Identify which cell holds the provided text, then report its [x, y] central coordinate. 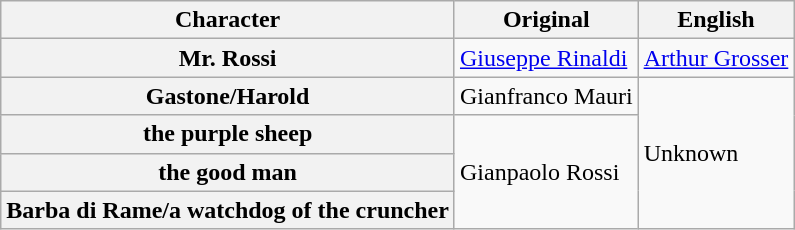
Giuseppe Rinaldi [546, 58]
Unknown [716, 153]
the good man [228, 172]
the purple sheep [228, 134]
Barba di Rame/a watchdog of the cruncher [228, 210]
Character [228, 20]
Gianpaolo Rossi [546, 172]
Gianfranco Mauri [546, 96]
English [716, 20]
Arthur Grosser [716, 58]
Gastone/Harold [228, 96]
Mr. Rossi [228, 58]
Original [546, 20]
